Capture the cell that displays the provided text and extract its (x, y) central coordinate. 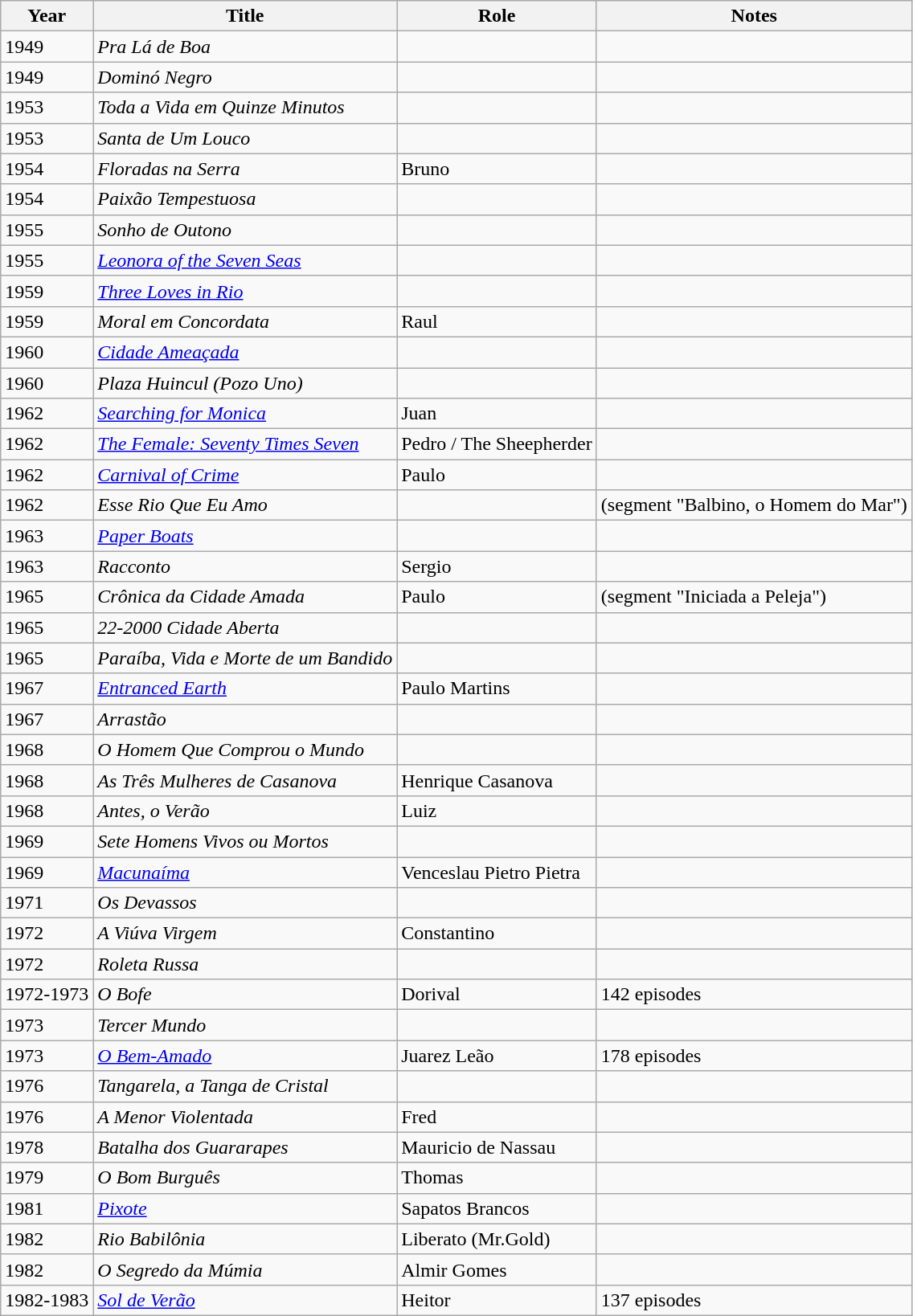
Almir Gomes (497, 1269)
Fred (497, 1117)
Paper Boats (245, 536)
Arrastão (245, 719)
Tangarela, a Tanga de Cristal (245, 1086)
O Bofe (245, 995)
O Bom Burguês (245, 1178)
137 episodes (754, 1300)
1982-1983 (47, 1300)
O Bem-Amado (245, 1056)
O Homem Que Comprou o Mundo (245, 750)
Batalha dos Guararapes (245, 1147)
Esse Rio Que Eu Amo (245, 505)
Macunaíma (245, 872)
Entranced Earth (245, 689)
Juarez Leão (497, 1056)
Moral em Concordata (245, 321)
Toda a Vida em Quinze Minutos (245, 108)
Searching for Monica (245, 414)
Carnival of Crime (245, 475)
As Três Mulheres de Casanova (245, 780)
Racconto (245, 566)
Leonora of the Seven Seas (245, 260)
1978 (47, 1147)
(segment "Balbino, o Homem do Mar") (754, 505)
1972-1973 (47, 995)
A Menor Violentada (245, 1117)
Pedro / The Sheepherder (497, 444)
Title (245, 16)
Dominó Negro (245, 77)
Sete Homens Vivos ou Mortos (245, 841)
Year (47, 16)
Tercer Mundo (245, 1025)
Santa de Um Louco (245, 138)
Os Devassos (245, 903)
Pra Lá de Boa (245, 47)
142 episodes (754, 995)
Thomas (497, 1178)
A Viúva Virgem (245, 934)
22-2000 Cidade Aberta (245, 627)
Dorival (497, 995)
The Female: Seventy Times Seven (245, 444)
Rio Babilônia (245, 1239)
178 episodes (754, 1056)
Luiz (497, 811)
Cidade Ameaçada (245, 352)
Henrique Casanova (497, 780)
O Segredo da Múmia (245, 1269)
Crônica da Cidade Amada (245, 597)
Plaza Huincul (Pozo Uno) (245, 383)
1971 (47, 903)
1979 (47, 1178)
(segment "Iniciada a Peleja") (754, 597)
Sonho de Outono (245, 230)
Liberato (Mr.Gold) (497, 1239)
Paraíba, Vida e Morte de um Bandido (245, 658)
Role (497, 16)
Notes (754, 16)
Sergio (497, 566)
Paulo Martins (497, 689)
Raul (497, 321)
Roleta Russa (245, 964)
Mauricio de Nassau (497, 1147)
Venceslau Pietro Pietra (497, 872)
Heitor (497, 1300)
1981 (47, 1208)
Antes, o Verão (245, 811)
Juan (497, 414)
Bruno (497, 169)
Sapatos Brancos (497, 1208)
Floradas na Serra (245, 169)
Pixote (245, 1208)
Three Loves in Rio (245, 291)
Constantino (497, 934)
Paixão Tempestuosa (245, 199)
Sol de Verão (245, 1300)
